Identify which cell holds the provided text, then report its [x, y] central coordinate. 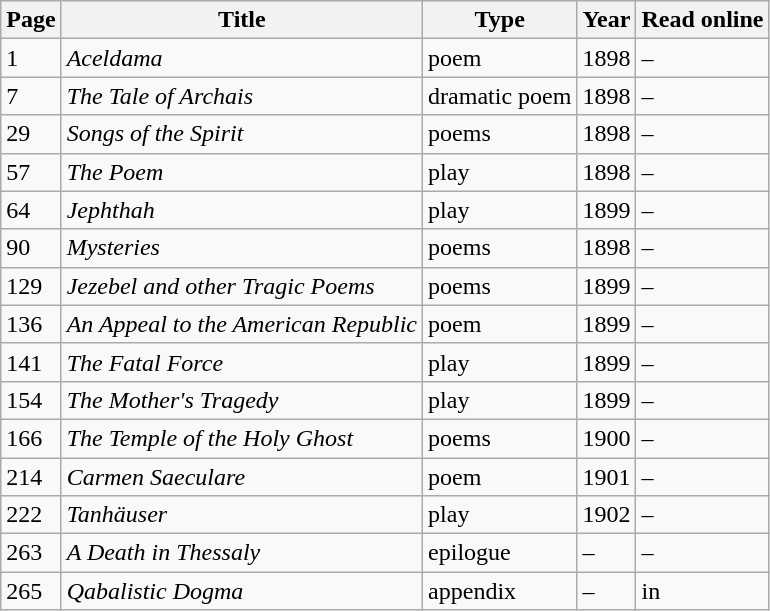
90 [31, 248]
166 [31, 438]
Carmen Saeculare [242, 477]
Jephthah [242, 210]
Title [242, 20]
The Poem [242, 172]
Songs of the Spirit [242, 134]
1902 [606, 515]
265 [31, 591]
7 [31, 96]
64 [31, 210]
The Mother's Tragedy [242, 400]
A Death in Thessaly [242, 553]
epilogue [500, 553]
29 [31, 134]
appendix [500, 591]
136 [31, 324]
222 [31, 515]
Page [31, 20]
Qabalistic Dogma [242, 591]
Read online [702, 20]
57 [31, 172]
An Appeal to the American Republic [242, 324]
Type [500, 20]
1 [31, 58]
in [702, 591]
263 [31, 553]
1900 [606, 438]
Tanhäuser [242, 515]
The Temple of the Holy Ghost [242, 438]
Mysteries [242, 248]
Aceldama [242, 58]
1901 [606, 477]
The Tale of Archais [242, 96]
The Fatal Force [242, 362]
141 [31, 362]
Year [606, 20]
129 [31, 286]
214 [31, 477]
154 [31, 400]
Jezebel and other Tragic Poems [242, 286]
dramatic poem [500, 96]
